Search for the cell housing the specified text and yield its [X, Y] center coordinate. 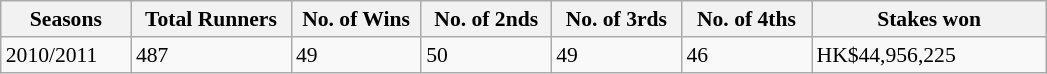
No. of 3rds [616, 19]
Stakes won [930, 19]
Seasons [66, 19]
2010/2011 [66, 55]
No. of 4ths [746, 19]
No. of Wins [356, 19]
HK$44,956,225 [930, 55]
No. of 2nds [486, 19]
487 [211, 55]
50 [486, 55]
46 [746, 55]
Total Runners [211, 19]
